Find where the given text appears and provide that cell's center as (X, Y) coordinate. 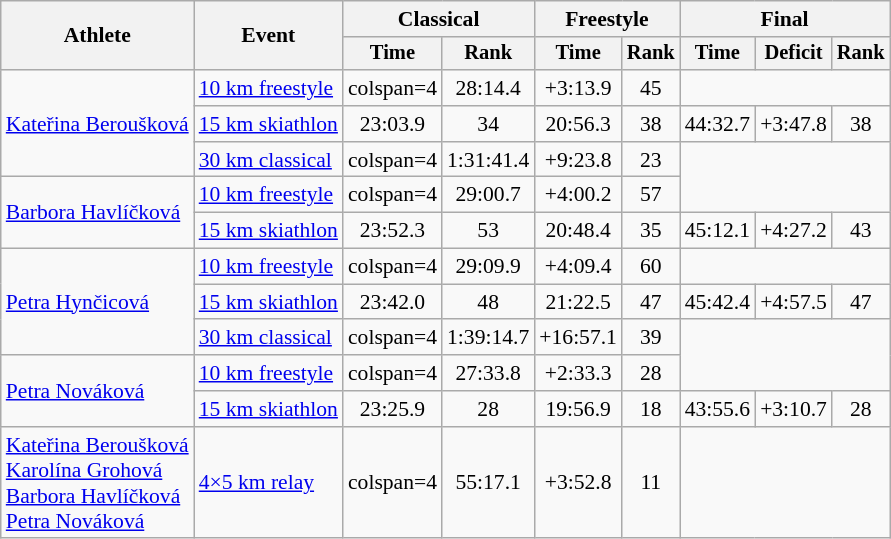
43 (861, 231)
Classical (438, 19)
44:32.7 (718, 124)
1:39:14.7 (488, 338)
35 (651, 231)
53 (488, 231)
11 (651, 483)
29:00.7 (488, 195)
23:42.0 (392, 302)
23 (651, 160)
20:48.4 (578, 231)
+4:09.4 (578, 267)
34 (488, 124)
23:52.3 (392, 231)
Event (268, 36)
Petra Nováková (98, 390)
39 (651, 338)
45:42.4 (718, 302)
+3:52.8 (578, 483)
+9:23.8 (578, 160)
21:22.5 (578, 302)
+4:27.2 (794, 231)
60 (651, 267)
Petra Hynčicová (98, 302)
Deficit (794, 54)
23:03.9 (392, 124)
55:17.1 (488, 483)
Freestyle (606, 19)
29:09.9 (488, 267)
4×5 km relay (268, 483)
+4:00.2 (578, 195)
1:31:41.4 (488, 160)
Barbora Havlíčková (98, 212)
+3:10.7 (794, 409)
45:12.1 (718, 231)
18 (651, 409)
19:56.9 (578, 409)
57 (651, 195)
20:56.3 (578, 124)
+16:57.1 (578, 338)
Kateřina BerouškováKarolína GrohováBarbora HavlíčkováPetra Nováková (98, 483)
+4:57.5 (794, 302)
45 (651, 88)
27:33.8 (488, 373)
Final (785, 19)
+2:33.3 (578, 373)
+3:13.9 (578, 88)
Athlete (98, 36)
Kateřina Beroušková (98, 124)
28:14.4 (488, 88)
43:55.6 (718, 409)
23:25.9 (392, 409)
48 (488, 302)
+3:47.8 (794, 124)
